Identify which cell holds the provided text, then report its (X, Y) central coordinate. 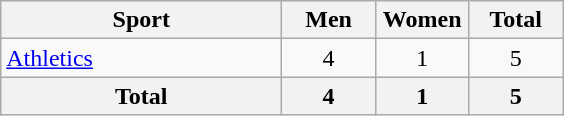
Men (329, 20)
Women (422, 20)
Sport (142, 20)
Athletics (142, 58)
